Locate the cell with the specified text and output its (x, y) center coordinate. 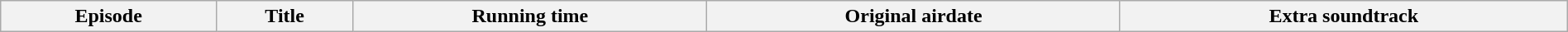
Running time (530, 16)
Extra soundtrack (1343, 16)
Original airdate (913, 16)
Episode (109, 16)
Title (284, 16)
